Scan for the cell matching the given text and deliver its (X, Y) coordinate at center. 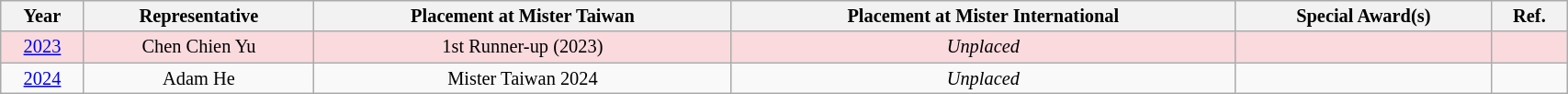
1st Runner-up (2023) (524, 47)
Ref. (1529, 16)
2023 (42, 47)
Chen Chien Yu (198, 47)
Representative (198, 16)
Placement at Mister Taiwan (524, 16)
Mister Taiwan 2024 (524, 78)
Placement at Mister International (983, 16)
Adam He (198, 78)
Year (42, 16)
2024 (42, 78)
Special Award(s) (1363, 16)
